Capture the cell that displays the provided text and extract its (x, y) central coordinate. 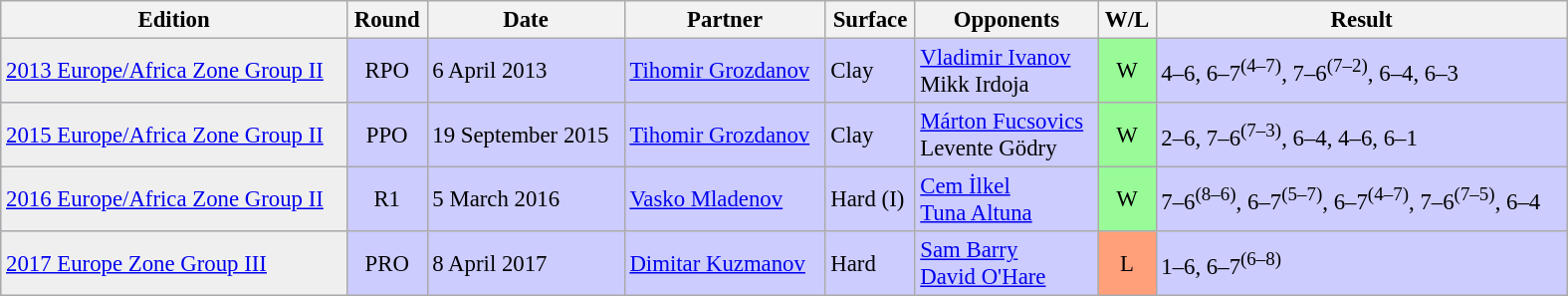
Dimitar Kuzmanov (725, 263)
8 April 2017 (526, 263)
Márton Fucsovics Levente Gödry (1007, 136)
19 September 2015 (526, 136)
2017 Europe Zone Group III (174, 263)
Vladimir Ivanov Mikk Irdoja (1007, 72)
PPO (386, 136)
7–6(8–6), 6–7(5–7), 6–7(4–7), 7–6(7–5), 6–4 (1362, 199)
Surface (870, 20)
6 April 2013 (526, 72)
Edition (174, 20)
Cem İlkel Tuna Altuna (1007, 199)
W/L (1127, 20)
2015 Europe/Africa Zone Group II (174, 136)
Round (386, 20)
Vasko Mladenov (725, 199)
R1 (386, 199)
Partner (725, 20)
PRO (386, 263)
1–6, 6–7(6–8) (1362, 263)
Opponents (1007, 20)
Hard (870, 263)
2–6, 7–6(7–3), 6–4, 4–6, 6–1 (1362, 136)
Hard (I) (870, 199)
5 March 2016 (526, 199)
4–6, 6–7(4–7), 7–6(7–2), 6–4, 6–3 (1362, 72)
2016 Europe/Africa Zone Group II (174, 199)
Result (1362, 20)
RPO (386, 72)
2013 Europe/Africa Zone Group II (174, 72)
L (1127, 263)
Sam Barry David O'Hare (1007, 263)
Date (526, 20)
